For the text-containing cell, return its midpoint in (x, y) coordinate format. 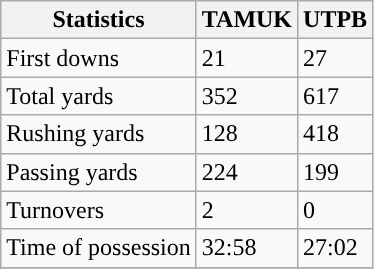
617 (336, 96)
352 (246, 96)
199 (336, 172)
Time of possession (99, 248)
Turnovers (99, 210)
TAMUK (246, 20)
418 (336, 134)
128 (246, 134)
First downs (99, 58)
Rushing yards (99, 134)
21 (246, 58)
32:58 (246, 248)
0 (336, 210)
UTPB (336, 20)
Total yards (99, 96)
27:02 (336, 248)
Passing yards (99, 172)
224 (246, 172)
27 (336, 58)
2 (246, 210)
Statistics (99, 20)
